From the cell containing the given text, extract its center point as (X, Y) coordinate. 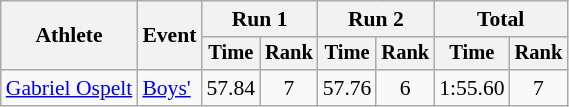
57.76 (348, 88)
Total (500, 19)
57.84 (230, 88)
1:55.60 (472, 88)
Run 2 (376, 19)
Athlete (70, 36)
Run 1 (259, 19)
Boys' (169, 88)
Gabriel Ospelt (70, 88)
Event (169, 36)
6 (405, 88)
